Find where the given text appears and provide that cell's center as [x, y] coordinate. 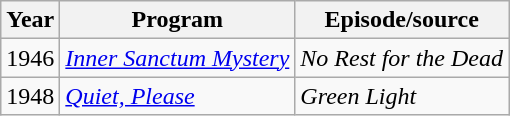
1948 [30, 96]
Episode/source [402, 20]
Inner Sanctum Mystery [178, 58]
Green Light [402, 96]
1946 [30, 58]
Program [178, 20]
Year [30, 20]
No Rest for the Dead [402, 58]
Quiet, Please [178, 96]
